Return the [X, Y] coordinate for the center point of the cell that contains the specified text.  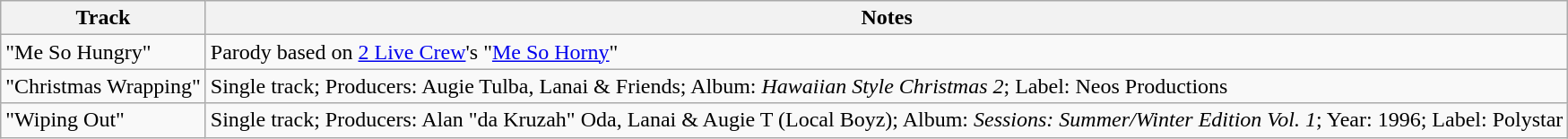
Parody based on 2 Live Crew's "Me So Horny" [887, 52]
Single track; Producers: Augie Tulba, Lanai & Friends; Album: Hawaiian Style Christmas 2; Label: Neos Productions [887, 86]
"Wiping Out" [104, 120]
"Christmas Wrapping" [104, 86]
Track [104, 18]
Notes [887, 18]
"Me So Hungry" [104, 52]
